Search for the cell housing the specified text and yield its [x, y] center coordinate. 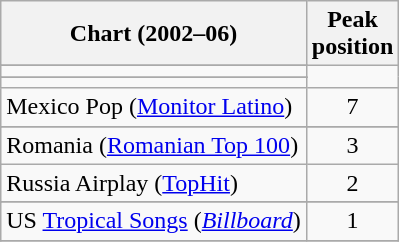
7 [352, 107]
Russia Airplay (TopHit) [154, 183]
1 [352, 221]
Chart (2002–06) [154, 34]
US Tropical Songs (Billboard) [154, 221]
2 [352, 183]
3 [352, 145]
Peakposition [352, 34]
Romania (Romanian Top 100) [154, 145]
Mexico Pop (Monitor Latino) [154, 107]
